Pinpoint the cell where the given text exists, returning its (x, y) midpoint coordinate. 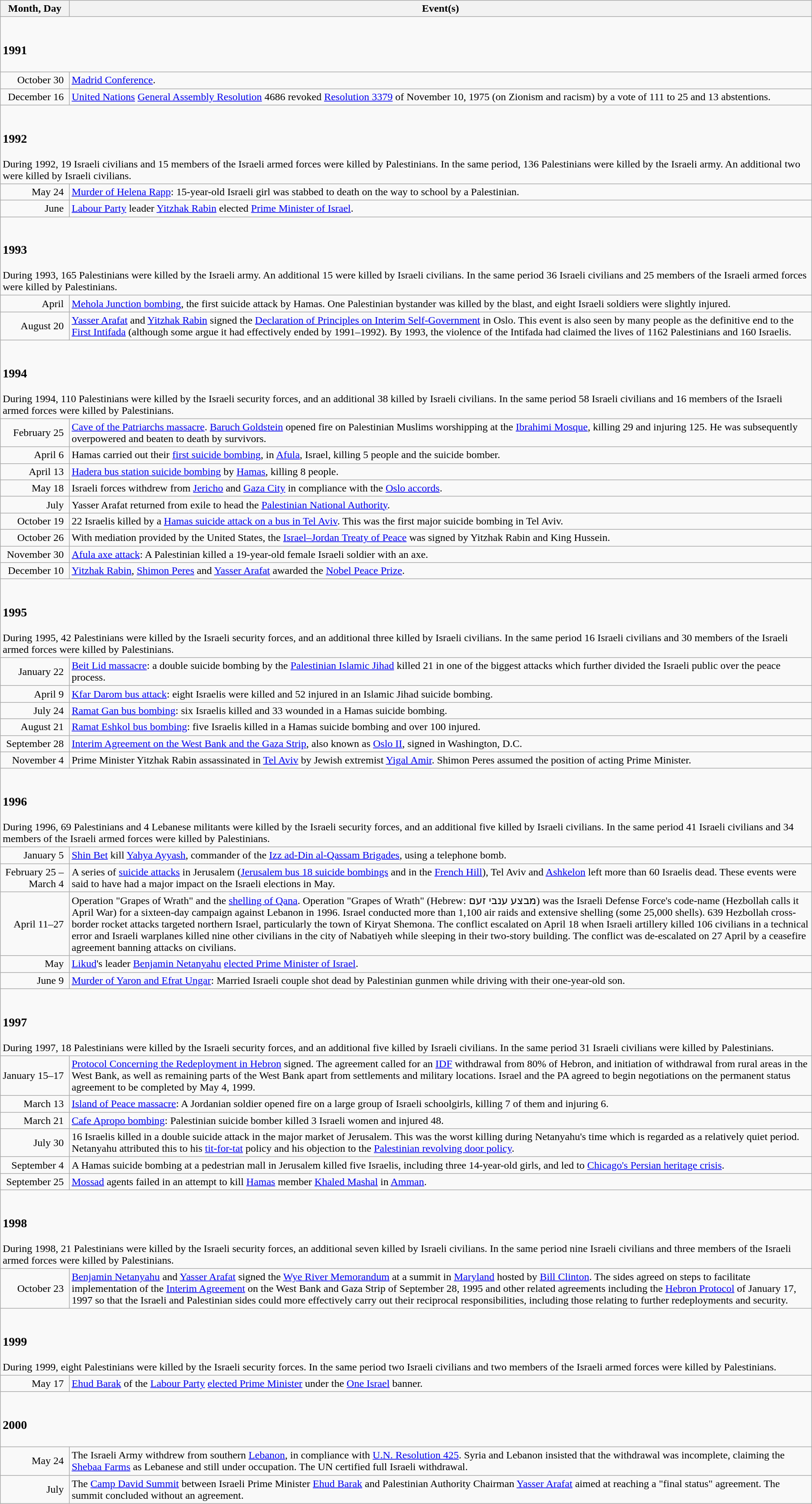
December 10 (35, 571)
Murder of Helena Rapp: 15-year-old Israeli girl was stabbed to death on the way to school by a Palestinian. (441, 192)
Cafe Apropo bombing: Palestinian suicide bomber killed 3 Israeli women and injured 48. (441, 1121)
September 4 (35, 1165)
August 21 (35, 727)
January 22 (35, 672)
Event(s) (441, 9)
Labour Party leader Yitzhak Rabin elected Prime Minister of Israel. (441, 208)
With mediation provided by the United States, the Israel–Jordan Treaty of Peace was signed by Yitzhak Rabin and King Hussein. (441, 537)
June 9 (35, 980)
Hamas carried out their first suicide bombing, in Afula, Israel, killing 5 people and the suicide bomber. (441, 455)
July 24 (35, 711)
Island of Peace massacre: A Jordanian soldier opened fire on a large group of Israeli schoolgirls, killing 7 of them and injuring 6. (441, 1104)
Kfar Darom bus attack: eight Israelis were killed and 52 injured in an Islamic Jihad suicide bombing. (441, 694)
November 4 (35, 760)
Mossad agents failed in an attempt to kill Hamas member Khaled Mashal in Amman. (441, 1182)
April 6 (35, 455)
December 16 (35, 97)
November 30 (35, 554)
June (35, 208)
September 28 (35, 744)
Ramat Gan bus bombing: six Israelis killed and 33 wounded in a Hamas suicide bombing. (441, 711)
May 17 (35, 1383)
January 15–17 (35, 1075)
Hadera bus station suicide bombing by Hamas, killing 8 people. (441, 472)
July 30 (35, 1143)
October 19 (35, 521)
October 30 (35, 80)
Interim Agreement on the West Bank and the Gaza Strip, also known as Oslo II, signed in Washington, D.C. (441, 744)
Afula axe attack: A Palestinian killed a 19-year-old female Israeli soldier with an axe. (441, 554)
Ramat Eshkol bus bombing: five Israelis killed in a Hamas suicide bombing and over 100 injured. (441, 727)
May (35, 964)
Yitzhak Rabin, Shimon Peres and Yasser Arafat awarded the Nobel Peace Prize. (441, 571)
February 25 (35, 433)
April 9 (35, 694)
February 25 –March 4 (35, 877)
April 11–27 (35, 924)
April (35, 304)
Month, Day (35, 9)
August 20 (35, 326)
September 25 (35, 1182)
1991 (406, 44)
Yasser Arafat returned from exile to head the Palestinian National Authority. (441, 505)
Likud's leader Benjamin Netanyahu elected Prime Minister of Israel. (441, 964)
January 5 (35, 855)
October 23 (35, 1288)
Shin Bet kill Yahya Ayyash, commander of the Izz ad-Din al-Qassam Brigades, using a telephone bomb. (441, 855)
October 26 (35, 537)
March 13 (35, 1104)
May 18 (35, 488)
April 13 (35, 472)
Madrid Conference. (441, 80)
2000 (406, 1419)
Israeli forces withdrew from Jericho and Gaza City in compliance with the Oslo accords. (441, 488)
Prime Minister Yitzhak Rabin assassinated in Tel Aviv by Jewish extremist Yigal Amir. Shimon Peres assumed the position of acting Prime Minister. (441, 760)
22 Israelis killed by a Hamas suicide attack on a bus in Tel Aviv. This was the first major suicide bombing in Tel Aviv. (441, 521)
March 21 (35, 1121)
Ehud Barak of the Labour Party elected Prime Minister under the One Israel banner. (441, 1383)
Murder of Yaron and Efrat Ungar: Married Israeli couple shot dead by Palestinian gunmen while driving with their one-year-old son. (441, 980)
